Provide the (x, y) coordinate of the cell's center where the given text is located.  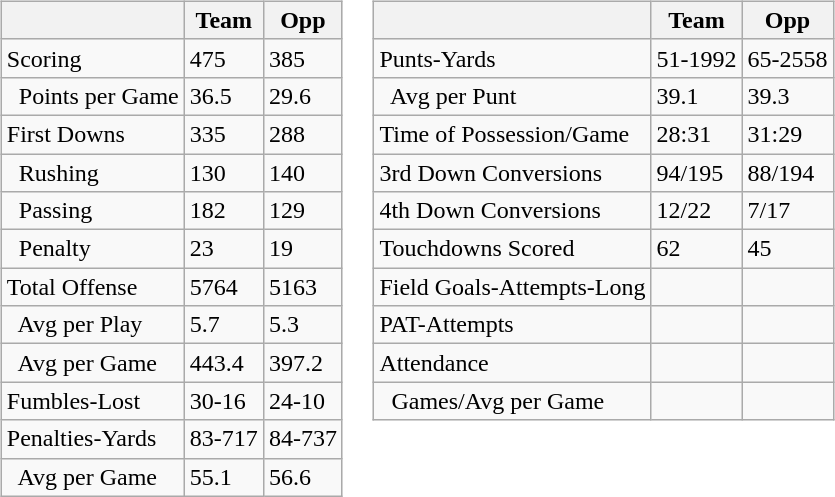
62 (696, 249)
129 (302, 211)
Penalty (92, 249)
Points per Game (92, 96)
288 (302, 134)
39.1 (696, 96)
4th Down Conversions (512, 211)
Passing (92, 211)
12/22 (696, 211)
182 (224, 211)
Field Goals-Attempts-Long (512, 287)
36.5 (224, 96)
30-16 (224, 401)
55.1 (224, 477)
First Downs (92, 134)
5.7 (224, 325)
83-717 (224, 439)
5.3 (302, 325)
3rd Down Conversions (512, 173)
45 (788, 249)
Rushing (92, 173)
Punts-Yards (512, 58)
Attendance (512, 363)
475 (224, 58)
65-2558 (788, 58)
56.6 (302, 477)
31:29 (788, 134)
28:31 (696, 134)
19 (302, 249)
51-1992 (696, 58)
PAT-Attempts (512, 325)
84-737 (302, 439)
140 (302, 173)
335 (224, 134)
Total Offense (92, 287)
Fumbles-Lost (92, 401)
443.4 (224, 363)
88/194 (788, 173)
Avg per Play (92, 325)
Scoring (92, 58)
Avg per Punt (512, 96)
Games/Avg per Game (512, 401)
23 (224, 249)
397.2 (302, 363)
Time of Possession/Game (512, 134)
130 (224, 173)
Touchdowns Scored (512, 249)
5163 (302, 287)
Penalties-Yards (92, 439)
5764 (224, 287)
24-10 (302, 401)
39.3 (788, 96)
29.6 (302, 96)
385 (302, 58)
94/195 (696, 173)
7/17 (788, 211)
